Find where the given text appears and provide that cell's center as (x, y) coordinate. 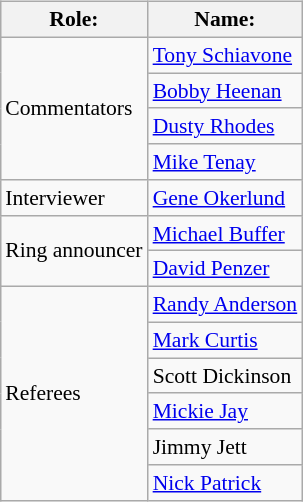
Commentators (74, 108)
Mark Curtis (226, 340)
Scott Dickinson (226, 376)
Nick Patrick (226, 483)
Mike Tenay (226, 162)
Ring announcer (74, 250)
Dusty Rhodes (226, 126)
Referees (74, 394)
Bobby Heenan (226, 91)
Randy Anderson (226, 305)
Name: (226, 20)
Mickie Jay (226, 411)
Gene Okerlund (226, 198)
Role: (74, 20)
Michael Buffer (226, 233)
Jimmy Jett (226, 447)
David Penzer (226, 269)
Interviewer (74, 198)
Tony Schiavone (226, 55)
